From the cell containing the given text, extract its center point as [x, y] coordinate. 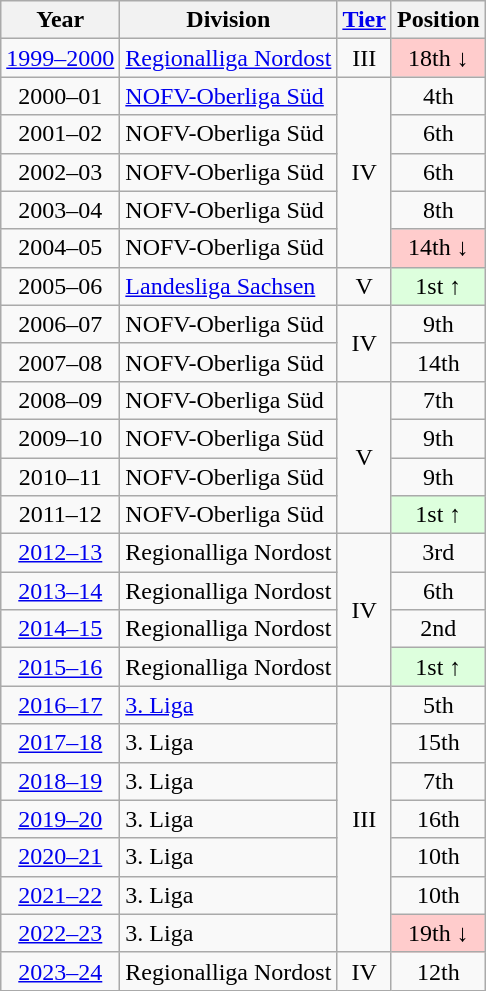
2014–15 [60, 629]
4th [438, 96]
2018–19 [60, 781]
2004–05 [60, 248]
3rd [438, 553]
Year [60, 20]
2000–01 [60, 96]
2009–10 [60, 438]
14th ↓ [438, 248]
2020–21 [60, 857]
1999–2000 [60, 58]
2nd [438, 629]
18th ↓ [438, 58]
2011–12 [60, 515]
2007–08 [60, 362]
19th ↓ [438, 933]
2021–22 [60, 895]
2012–13 [60, 553]
2005–06 [60, 286]
2002–03 [60, 172]
5th [438, 705]
2010–11 [60, 477]
Division [228, 20]
Tier [364, 20]
2019–20 [60, 819]
8th [438, 210]
2022–23 [60, 933]
2001–02 [60, 134]
2023–24 [60, 971]
Landesliga Sachsen [228, 286]
2016–17 [60, 705]
16th [438, 819]
2008–09 [60, 400]
2003–04 [60, 210]
2013–14 [60, 591]
14th [438, 362]
Position [438, 20]
12th [438, 971]
2017–18 [60, 743]
15th [438, 743]
2015–16 [60, 667]
2006–07 [60, 324]
